Pinpoint the cell where the given text exists, returning its (x, y) midpoint coordinate. 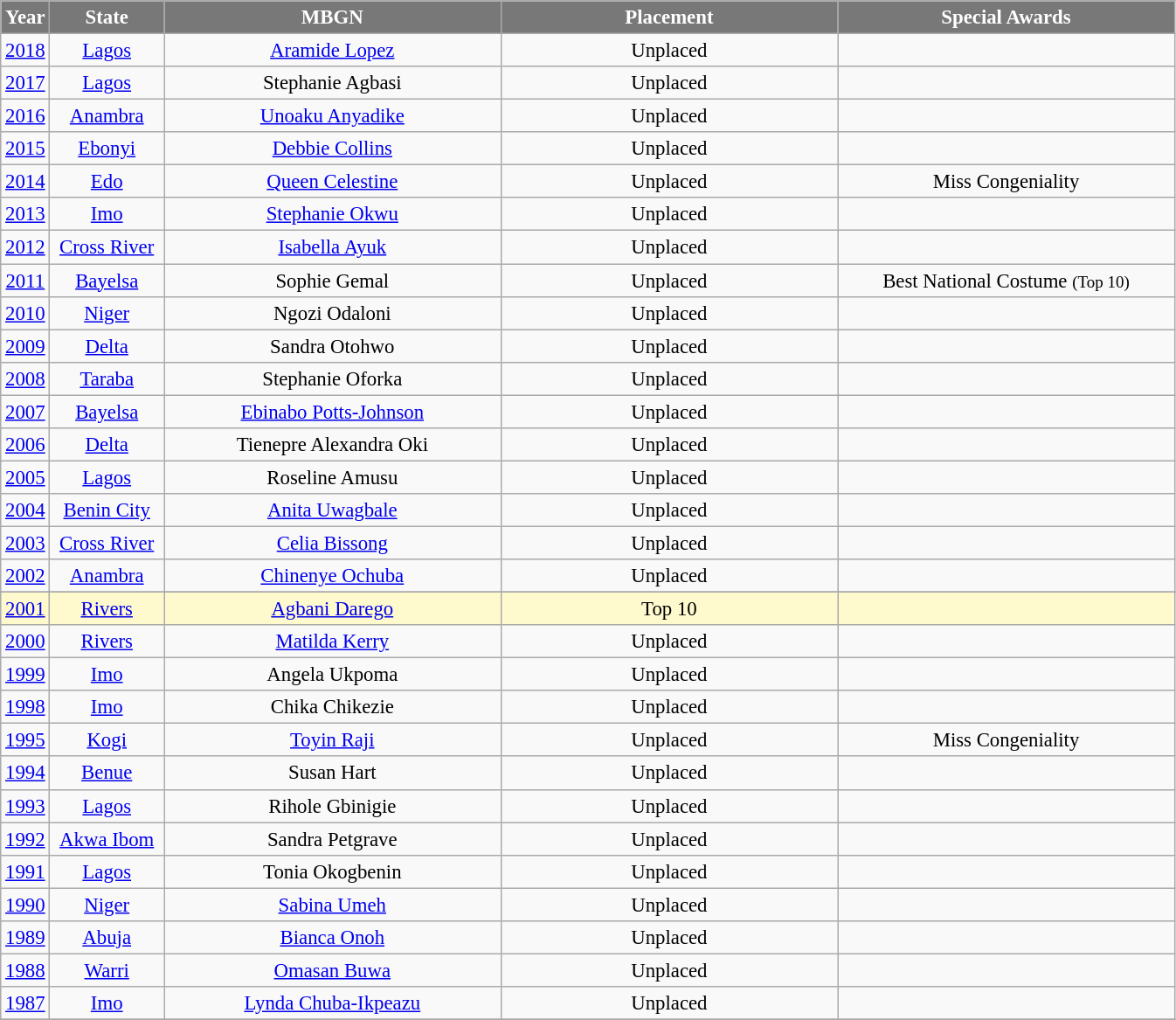
2009 (25, 346)
Rihole Gbinigie (333, 806)
MBGN (333, 17)
Chinenye Ochuba (333, 576)
Abuja (107, 938)
State (107, 17)
1992 (25, 839)
Taraba (107, 378)
Tonia Okogbenin (333, 871)
Stephanie Agbasi (333, 83)
2018 (25, 51)
2007 (25, 412)
Sophie Gemal (333, 281)
Unoaku Anyadike (333, 116)
Edo (107, 182)
Agbani Darego (333, 609)
Warri (107, 970)
Sandra Otohwo (333, 346)
2006 (25, 445)
1991 (25, 871)
2015 (25, 149)
Chika Chikezie (333, 707)
Stephanie Okwu (333, 214)
Toyin Raji (333, 740)
Best National Costume (Top 10) (1007, 281)
2001 (25, 609)
Celia Bissong (333, 543)
2011 (25, 281)
2004 (25, 510)
Roseline Amusu (333, 477)
Special Awards (1007, 17)
Bianca Onoh (333, 938)
Angela Ukpoma (333, 675)
2016 (25, 116)
1998 (25, 707)
2010 (25, 313)
2008 (25, 378)
Placement (669, 17)
1987 (25, 1003)
2000 (25, 642)
2012 (25, 247)
Stephanie Oforka (333, 378)
1988 (25, 970)
Omasan Buwa (333, 970)
2005 (25, 477)
Tienepre Alexandra Oki (333, 445)
2017 (25, 83)
Year (25, 17)
Susan Hart (333, 774)
1995 (25, 740)
Benue (107, 774)
Matilda Kerry (333, 642)
Ebonyi (107, 149)
Top 10 (669, 609)
1990 (25, 905)
Ngozi Odaloni (333, 313)
2002 (25, 576)
Akwa Ibom (107, 839)
Anita Uwagbale (333, 510)
2014 (25, 182)
2013 (25, 214)
Sabina Umeh (333, 905)
Lynda Chuba-Ikpeazu (333, 1003)
Debbie Collins (333, 149)
Sandra Petgrave (333, 839)
1989 (25, 938)
Aramide Lopez (333, 51)
Benin City (107, 510)
1993 (25, 806)
Kogi (107, 740)
2003 (25, 543)
Queen Celestine (333, 182)
Isabella Ayuk (333, 247)
1994 (25, 774)
1999 (25, 675)
Ebinabo Potts-Johnson (333, 412)
